Provide the [X, Y] coordinate of the cell's center where the given text is located.  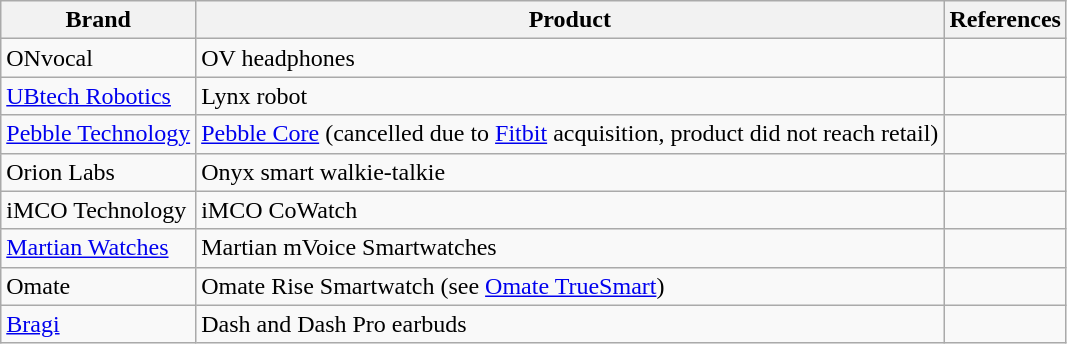
References [1006, 20]
UBtech Robotics [98, 96]
Brand [98, 20]
Omate Rise Smartwatch (see Omate TrueSmart) [570, 286]
Product [570, 20]
Martian Watches [98, 248]
OV headphones [570, 58]
ONvocal [98, 58]
Pebble Technology [98, 134]
Lynx robot [570, 96]
Pebble Core (cancelled due to Fitbit acquisition, product did not reach retail) [570, 134]
Martian mVoice Smartwatches [570, 248]
Omate [98, 286]
Dash and Dash Pro earbuds [570, 324]
Bragi [98, 324]
iMCO Technology [98, 210]
iMCO CoWatch [570, 210]
Onyx smart walkie-talkie [570, 172]
Orion Labs [98, 172]
